Provide the (x, y) coordinate of the cell's center where the given text is located.  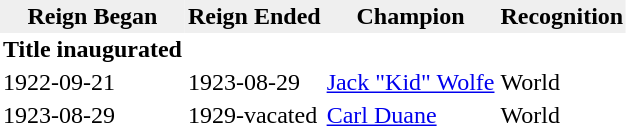
Jack "Kid" Wolfe (411, 82)
Champion (411, 16)
World (562, 82)
Recognition (562, 16)
Reign Ended (254, 16)
1922-09-21 (92, 82)
Title inaugurated (92, 50)
Reign Began (92, 16)
1923-08-29 (254, 82)
